From the cell containing the given text, extract its center point as (X, Y) coordinate. 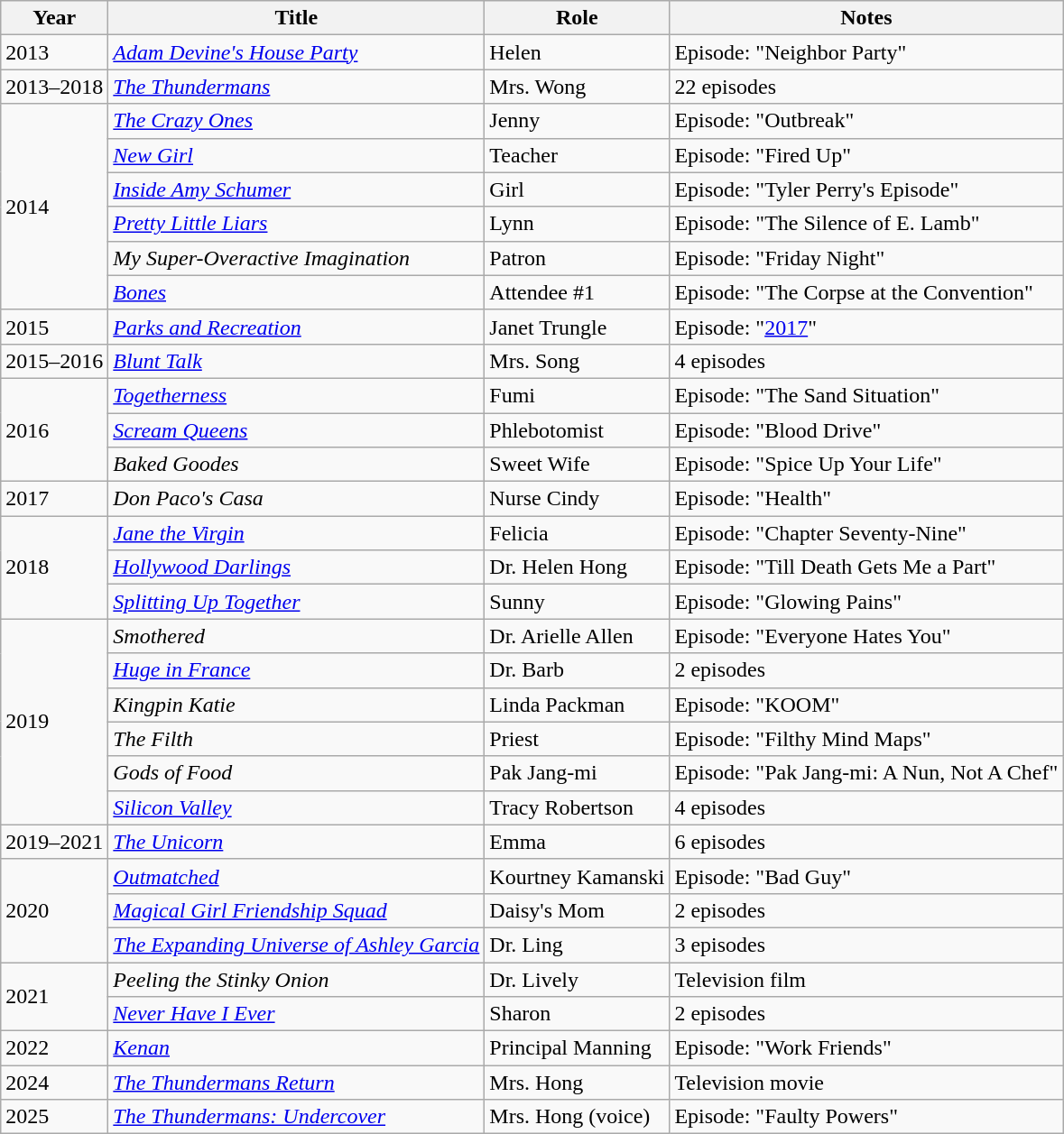
22 episodes (866, 87)
Sunny (578, 602)
3 episodes (866, 945)
Helen (578, 52)
Adam Devine's House Party (296, 52)
Year (54, 18)
Episode: "Everyone Hates You" (866, 636)
Parks and Recreation (296, 327)
2013–2018 (54, 87)
Teacher (578, 155)
2024 (54, 1083)
Outmatched (296, 876)
6 episodes (866, 842)
Episode: "Pak Jang-mi: A Nun, Not A Chef" (866, 773)
2018 (54, 567)
Janet Trungle (578, 327)
Inside Amy Schumer (296, 189)
Emma (578, 842)
Episode: "Fired Up" (866, 155)
Silicon Valley (296, 807)
Pak Jang-mi (578, 773)
Role (578, 18)
Television movie (866, 1083)
Episode: "Friday Night" (866, 258)
The Thundermans (296, 87)
Peeling the Stinky Onion (296, 979)
2020 (54, 910)
Scream Queens (296, 430)
Kourtney Kamanski (578, 876)
Dr. Lively (578, 979)
Episode: "Neighbor Party" (866, 52)
Bones (296, 292)
The Thundermans: Undercover (296, 1117)
Blunt Talk (296, 361)
Episode: "Bad Guy" (866, 876)
Linda Packman (578, 705)
Episode: "Faulty Powers" (866, 1117)
Never Have I Ever (296, 1014)
Pretty Little Liars (296, 224)
Togetherness (296, 395)
Patron (578, 258)
Smothered (296, 636)
2015 (54, 327)
Kenan (296, 1048)
2015–2016 (54, 361)
Fumi (578, 395)
New Girl (296, 155)
Hollywood Darlings (296, 567)
Huge in France (296, 670)
2019 (54, 722)
Sweet Wife (578, 465)
My Super-Overactive Imagination (296, 258)
Girl (578, 189)
Episode: "Till Death Gets Me a Part" (866, 567)
Dr. Barb (578, 670)
Episode: "Chapter Seventy-Nine" (866, 533)
The Unicorn (296, 842)
2021 (54, 996)
Episode: "Work Friends" (866, 1048)
The Thundermans Return (296, 1083)
Attendee #1 (578, 292)
2025 (54, 1117)
2022 (54, 1048)
Dr. Arielle Allen (578, 636)
Episode: "The Corpse at the Convention" (866, 292)
Baked Goodes (296, 465)
2013 (54, 52)
Episode: "The Silence of E. Lamb" (866, 224)
The Filth (296, 739)
Episode: "Tyler Perry's Episode" (866, 189)
Dr. Helen Hong (578, 567)
Gods of Food (296, 773)
2016 (54, 429)
Episode: "Outbreak" (866, 121)
Mrs. Hong (578, 1083)
Episode: "Glowing Pains" (866, 602)
Don Paco's Casa (296, 499)
Notes (866, 18)
Episode: "2017" (866, 327)
Felicia (578, 533)
Episode: "Spice Up Your Life" (866, 465)
Title (296, 18)
Kingpin Katie (296, 705)
Television film (866, 979)
Episode: "Blood Drive" (866, 430)
2019–2021 (54, 842)
Daisy's Mom (578, 910)
Episode: "KOOM" (866, 705)
Mrs. Song (578, 361)
Magical Girl Friendship Squad (296, 910)
The Expanding Universe of Ashley Garcia (296, 945)
Principal Manning (578, 1048)
The Crazy Ones (296, 121)
Mrs. Hong (voice) (578, 1117)
Lynn (578, 224)
Splitting Up Together (296, 602)
Jane the Virgin (296, 533)
2014 (54, 207)
Episode: "Health" (866, 499)
Nurse Cindy (578, 499)
Sharon (578, 1014)
Episode: "The Sand Situation" (866, 395)
Mrs. Wong (578, 87)
Episode: "Filthy Mind Maps" (866, 739)
Priest (578, 739)
Jenny (578, 121)
2017 (54, 499)
Dr. Ling (578, 945)
Phlebotomist (578, 430)
Tracy Robertson (578, 807)
